Find where the given text appears and provide that cell's center as [X, Y] coordinate. 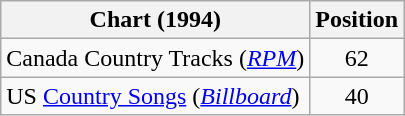
Chart (1994) [156, 20]
62 [357, 58]
40 [357, 96]
US Country Songs (Billboard) [156, 96]
Canada Country Tracks (RPM) [156, 58]
Position [357, 20]
